For the text-containing cell, return its midpoint in [x, y] coordinate format. 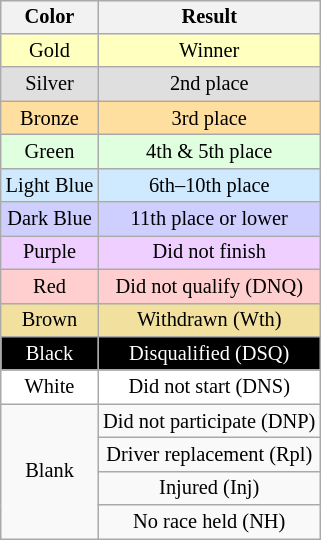
Injured (Inj) [209, 488]
Light Blue [50, 185]
Did not start (DNS) [209, 387]
Purple [50, 253]
Winner [209, 51]
Result [209, 17]
White [50, 387]
Color [50, 17]
Did not participate (DNP) [209, 421]
3rd place [209, 118]
Gold [50, 51]
Dark Blue [50, 219]
Silver [50, 84]
Withdrawn (Wth) [209, 320]
Driver replacement (Rpl) [209, 455]
Black [50, 354]
Disqualified (DSQ) [209, 354]
Blank [50, 472]
Brown [50, 320]
11th place or lower [209, 219]
2nd place [209, 84]
Did not finish [209, 253]
Did not qualify (DNQ) [209, 286]
Green [50, 152]
No race held (NH) [209, 522]
4th & 5th place [209, 152]
6th–10th place [209, 185]
Bronze [50, 118]
Red [50, 286]
